Find where the given text appears and provide that cell's center as [x, y] coordinate. 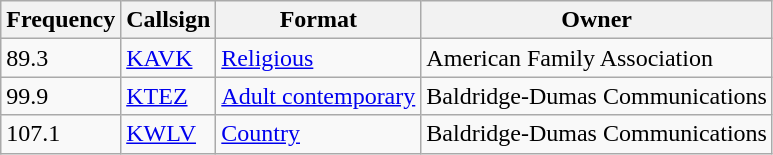
Callsign [168, 20]
Owner [597, 20]
Country [318, 134]
KWLV [168, 134]
107.1 [61, 134]
Religious [318, 58]
99.9 [61, 96]
89.3 [61, 58]
Format [318, 20]
Frequency [61, 20]
KAVK [168, 58]
KTEZ [168, 96]
Adult contemporary [318, 96]
American Family Association [597, 58]
